Determine the [X, Y] coordinate at the center of the cell enclosing the given text.  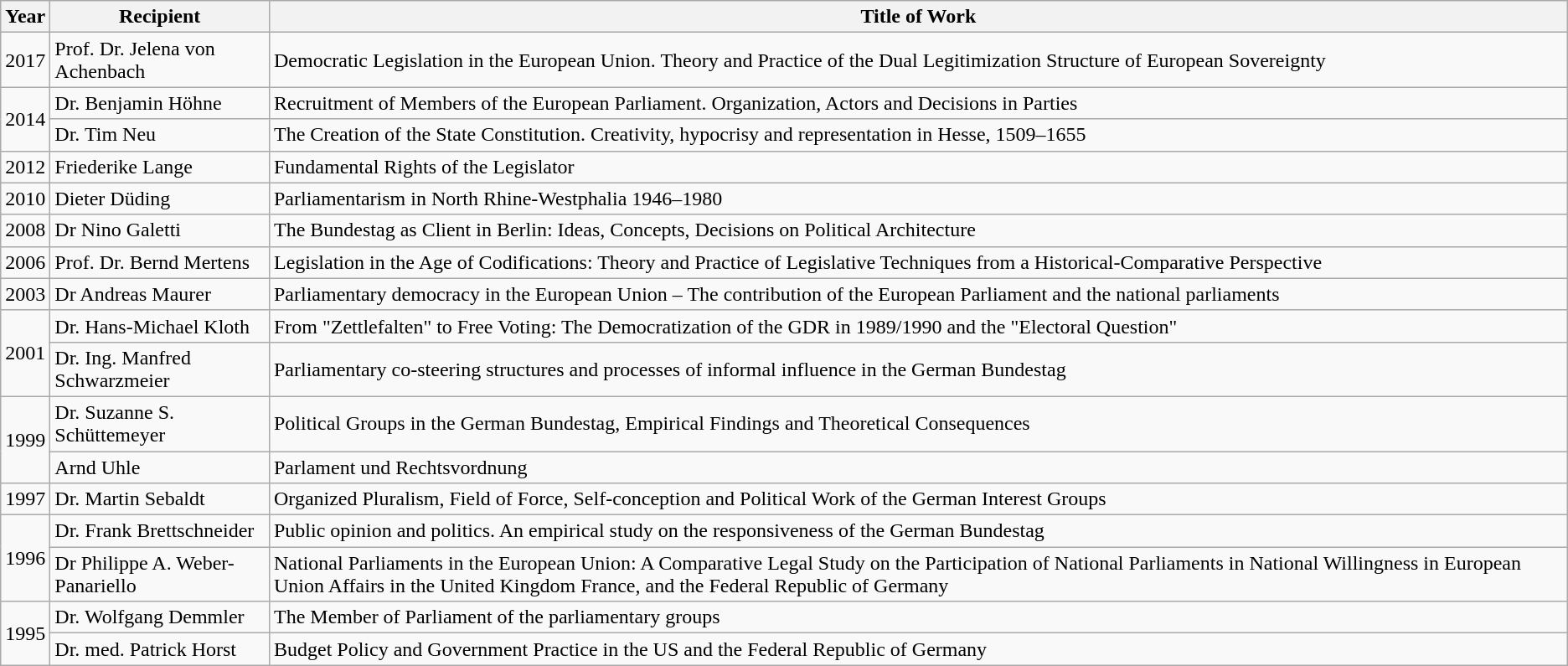
Fundamental Rights of the Legislator [918, 167]
2017 [25, 60]
Dr. med. Patrick Horst [160, 649]
Recipient [160, 17]
Year [25, 17]
Dieter Düding [160, 199]
Title of Work [918, 17]
Parliamentary democracy in the European Union – The contribution of the European Parliament and the national parliaments [918, 294]
Dr. Frank Brettschneider [160, 531]
Public opinion and politics. An empirical study on the responsiveness of the German Bundestag [918, 531]
1996 [25, 558]
Dr. Martin Sebaldt [160, 499]
2012 [25, 167]
Prof. Dr. Jelena von Achenbach [160, 60]
2006 [25, 262]
2003 [25, 294]
Legislation in the Age of Codifications: Theory and Practice of Legislative Techniques from a Historical-Comparative Perspective [918, 262]
Dr. Benjamin Höhne [160, 103]
Dr Philippe A. Weber-Panariello [160, 575]
2010 [25, 199]
Budget Policy and Government Practice in the US and the Federal Republic of Germany [918, 649]
Political Groups in the German Bundestag, Empirical Findings and Theoretical Consequences [918, 424]
Parliamentary co-steering structures and processes of informal influence in the German Bundestag [918, 369]
1999 [25, 439]
Friederike Lange [160, 167]
Dr. Wolfgang Demmler [160, 617]
Dr. Suzanne S. Schüttemeyer [160, 424]
2008 [25, 230]
Prof. Dr. Bernd Mertens [160, 262]
The Creation of the State Constitution. Creativity, hypocrisy and representation in Hesse, 1509–1655 [918, 135]
2014 [25, 119]
The Member of Parliament of the parliamentary groups [918, 617]
Dr Nino Galetti [160, 230]
Democratic Legislation in the European Union. Theory and Practice of the Dual Legitimization Structure of European Sovereignty [918, 60]
The Bundestag as Client in Berlin: Ideas, Concepts, Decisions on Political Architecture [918, 230]
Dr Andreas Maurer [160, 294]
Organized Pluralism, Field of Force, Self-conception and Political Work of the German Interest Groups [918, 499]
1995 [25, 633]
Dr. Hans-Michael Kloth [160, 326]
From "Zettlefalten" to Free Voting: The Democratization of the GDR in 1989/1990 and the "Electoral Question" [918, 326]
Parlament und Rechtsvordnung [918, 467]
Recruitment of Members of the European Parliament. Organization, Actors and Decisions in Parties [918, 103]
Parliamentarism in North Rhine-Westphalia 1946–1980 [918, 199]
1997 [25, 499]
2001 [25, 354]
Dr. Ing. Manfred Schwarzmeier [160, 369]
Dr. Tim Neu [160, 135]
Arnd Uhle [160, 467]
